Locate the cell with the specified text and output its [x, y] center coordinate. 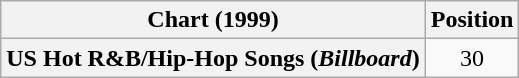
Chart (1999) [213, 20]
US Hot R&B/Hip-Hop Songs (Billboard) [213, 58]
30 [472, 58]
Position [472, 20]
